Identify which cell holds the provided text, then report its (X, Y) central coordinate. 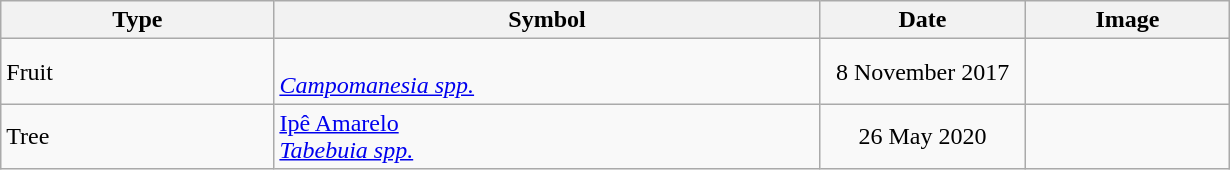
Fruit (138, 72)
8 November 2017 (922, 72)
Date (922, 20)
Symbol (547, 20)
Tree (138, 136)
Image (1128, 20)
Ipê AmareloTabebuia spp. (547, 136)
Campomanesia spp. (547, 72)
Type (138, 20)
26 May 2020 (922, 136)
